Detect which cell encompasses the target text, then output its [X, Y] center coordinate. 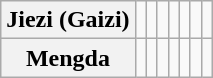
Jiezi (Gaizi) [68, 20]
Mengda [68, 58]
